Detect which cell encompasses the target text, then output its (X, Y) center coordinate. 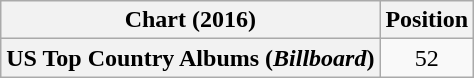
US Top Country Albums (Billboard) (190, 58)
52 (427, 58)
Position (427, 20)
Chart (2016) (190, 20)
